Provide the (X, Y) coordinate of the cell's center where the given text is located.  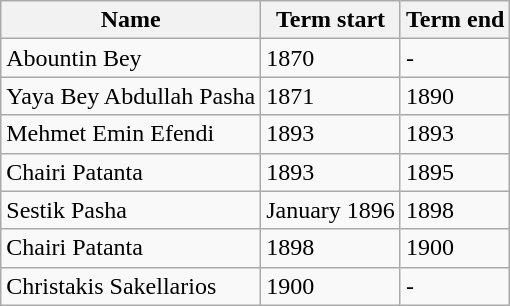
Term start (331, 20)
Mehmet Emin Efendi (131, 134)
Abountin Bey (131, 58)
January 1896 (331, 210)
1871 (331, 96)
Yaya Bey Abdullah Pasha (131, 96)
1895 (455, 172)
Term end (455, 20)
1890 (455, 96)
1870 (331, 58)
Sestik Pasha (131, 210)
Christakis Sakellarios (131, 286)
Name (131, 20)
